Find where the given text appears and provide that cell's center as (x, y) coordinate. 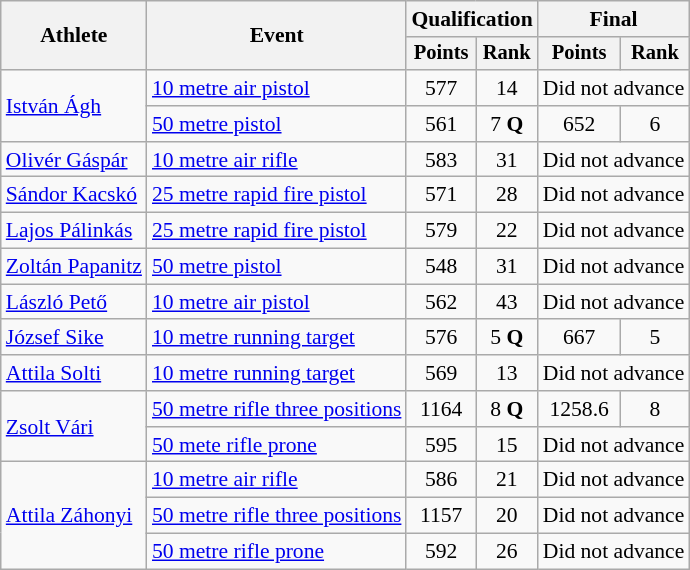
7 Q (507, 124)
50 metre rifle prone (277, 552)
Zoltán Papanitz (74, 267)
Attila Záhonyi (74, 516)
József Sike (74, 338)
20 (507, 516)
Qualification (472, 19)
548 (440, 267)
Athlete (74, 36)
595 (440, 445)
Olivér Gáspár (74, 160)
1157 (440, 516)
5 (656, 338)
Sándor Kacskó (74, 195)
577 (440, 88)
26 (507, 552)
50 mete rifle prone (277, 445)
21 (507, 480)
14 (507, 88)
28 (507, 195)
8 (656, 409)
István Ágh (74, 106)
586 (440, 480)
1164 (440, 409)
583 (440, 160)
22 (507, 231)
592 (440, 552)
13 (507, 373)
6 (656, 124)
1258.6 (580, 409)
Final (614, 19)
Event (277, 36)
571 (440, 195)
579 (440, 231)
László Pető (74, 302)
576 (440, 338)
8 Q (507, 409)
43 (507, 302)
Lajos Pálinkás (74, 231)
667 (580, 338)
569 (440, 373)
652 (580, 124)
15 (507, 445)
562 (440, 302)
5 Q (507, 338)
Attila Solti (74, 373)
Zsolt Vári (74, 426)
561 (440, 124)
